Detect which cell encompasses the target text, then output its [x, y] center coordinate. 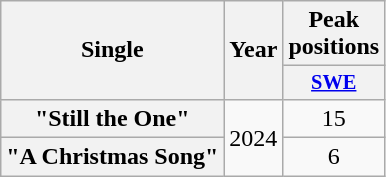
6 [334, 157]
"A Christmas Song" [112, 157]
SWE [334, 83]
"Still the One" [112, 118]
15 [334, 118]
Year [254, 50]
2024 [254, 137]
Single [112, 50]
Peak positions [334, 34]
